For the text-containing cell, return its midpoint in (X, Y) coordinate format. 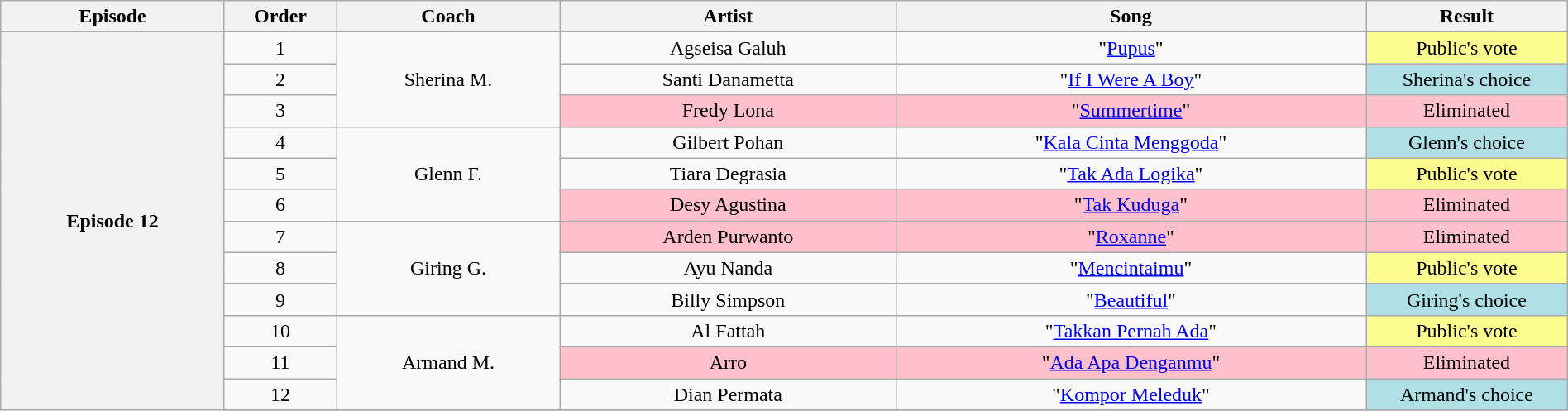
"Beautiful" (1131, 299)
Sherina's choice (1467, 79)
Ayu Nanda (728, 268)
Result (1467, 17)
Billy Simpson (728, 299)
12 (280, 394)
"Kompor Meleduk" (1131, 394)
3 (280, 111)
1 (280, 48)
6 (280, 205)
"Takkan Pernah Ada" (1131, 331)
Episode 12 (112, 222)
Fredy Lona (728, 111)
Santi Danametta (728, 79)
Al Fattah (728, 331)
"If I Were A Boy" (1131, 79)
8 (280, 268)
7 (280, 237)
Artist (728, 17)
9 (280, 299)
"Tak Ada Logika" (1131, 174)
"Summertime" (1131, 111)
Sherina M. (448, 79)
Agseisa Galuh (728, 48)
Arden Purwanto (728, 237)
Order (280, 17)
"Tak Kuduga" (1131, 205)
Song (1131, 17)
Tiara Degrasia (728, 174)
Episode (112, 17)
10 (280, 331)
5 (280, 174)
"Kala Cinta Menggoda" (1131, 142)
"Ada Apa Denganmu" (1131, 362)
4 (280, 142)
Glenn's choice (1467, 142)
Gilbert Pohan (728, 142)
Dian Permata (728, 394)
Giring's choice (1467, 299)
Giring G. (448, 268)
Armand M. (448, 362)
Coach (448, 17)
"Mencintaimu" (1131, 268)
2 (280, 79)
11 (280, 362)
Desy Agustina (728, 205)
Arro (728, 362)
Armand's choice (1467, 394)
"Pupus" (1131, 48)
Glenn F. (448, 174)
"Roxanne" (1131, 237)
